Find where the given text appears and provide that cell's center as (X, Y) coordinate. 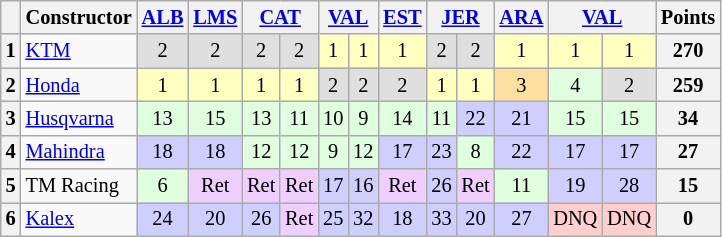
19 (575, 186)
34 (688, 118)
KTM (79, 51)
5 (11, 186)
Points (688, 17)
LMS (215, 17)
Honda (79, 85)
ARA (522, 17)
25 (333, 219)
270 (688, 51)
32 (363, 219)
28 (629, 186)
JER (460, 17)
21 (522, 118)
Mahindra (79, 152)
CAT (280, 17)
33 (441, 219)
0 (688, 219)
Constructor (79, 17)
Husqvarna (79, 118)
16 (363, 186)
ALB (163, 17)
EST (402, 17)
10 (333, 118)
23 (441, 152)
24 (163, 219)
259 (688, 85)
8 (476, 152)
14 (402, 118)
TM Racing (79, 186)
Kalex (79, 219)
